Determine the [X, Y] coordinate at the center of the cell enclosing the given text.  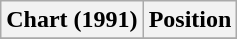
Chart (1991) [72, 20]
Position [190, 20]
